Output the [X, Y] coordinate of the center of the cell containing the given text.  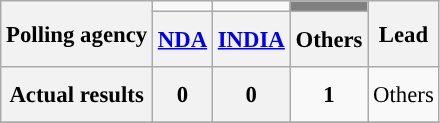
NDA [182, 40]
INDIA [251, 40]
Polling agency [77, 34]
Lead [404, 34]
1 [329, 95]
Actual results [77, 95]
